For the text-containing cell, return its midpoint in [x, y] coordinate format. 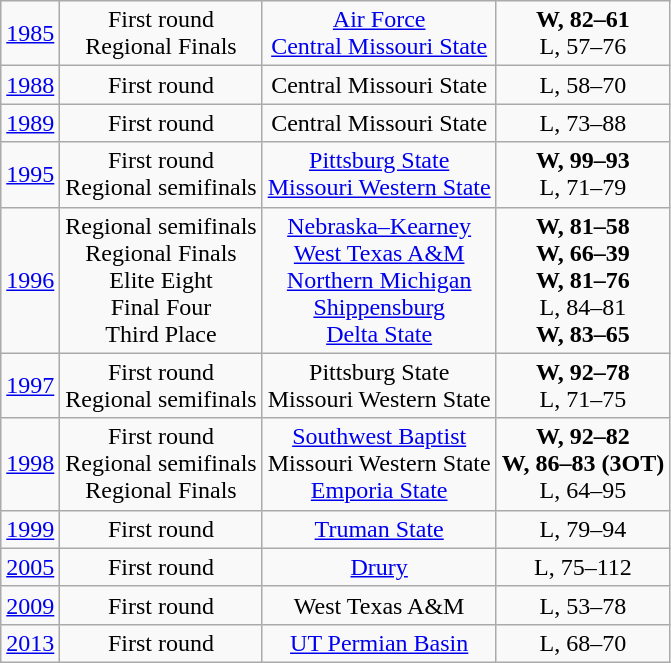
L, 58–70 [583, 85]
L, 79–94 [583, 529]
1999 [30, 529]
1995 [30, 174]
W, 81–58W, 66–39W, 81–76L, 84–81W, 83–65 [583, 280]
W, 92–82W, 86–83 (3OT)L, 64–95 [583, 464]
1997 [30, 386]
Southwest BaptistMissouri Western StateEmporia State [379, 464]
L, 53–78 [583, 605]
1989 [30, 123]
W, 99–93L, 71–79 [583, 174]
Drury [379, 567]
1988 [30, 85]
L, 75–112 [583, 567]
1996 [30, 280]
W, 92–78L, 71–75 [583, 386]
Regional semifinalsRegional FinalsElite EightFinal FourThird Place [161, 280]
2009 [30, 605]
2005 [30, 567]
2013 [30, 643]
UT Permian Basin [379, 643]
First roundRegional semifinalsRegional Finals [161, 464]
W, 82–61L, 57–76 [583, 34]
First roundRegional Finals [161, 34]
L, 73–88 [583, 123]
L, 68–70 [583, 643]
1985 [30, 34]
1998 [30, 464]
West Texas A&M [379, 605]
Air ForceCentral Missouri State [379, 34]
Truman State [379, 529]
Nebraska–KearneyWest Texas A&MNorthern MichiganShippensburgDelta State [379, 280]
